Provide the (x, y) coordinate of the cell's center where the given text is located.  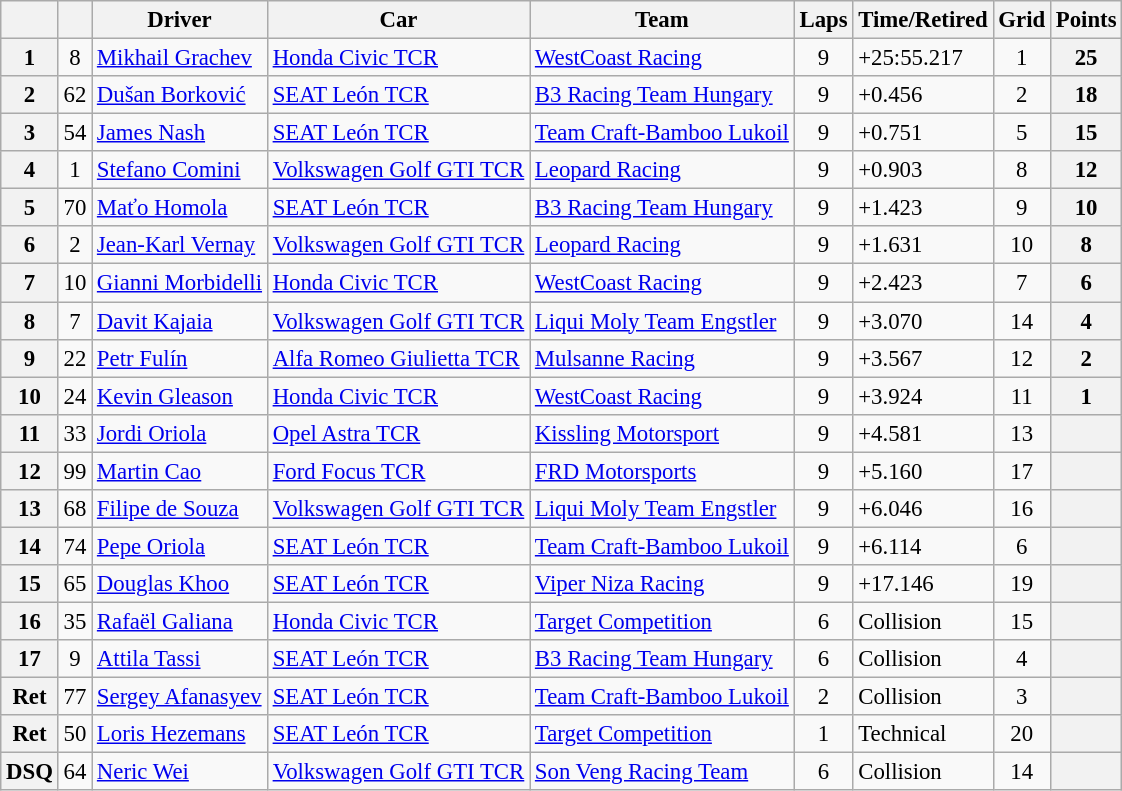
Car (398, 20)
+4.581 (923, 433)
65 (74, 584)
25 (1086, 58)
68 (74, 509)
+2.423 (923, 283)
Viper Niza Racing (662, 584)
Pepe Oriola (180, 546)
Attila Tassi (180, 659)
Technical (923, 734)
Time/Retired (923, 20)
+3.924 (923, 396)
+3.070 (923, 321)
James Nash (180, 133)
Team (662, 20)
Mikhail Grachev (180, 58)
+1.423 (923, 208)
FRD Motorsports (662, 471)
Gianni Morbidelli (180, 283)
+17.146 (923, 584)
Kevin Gleason (180, 396)
24 (74, 396)
33 (74, 433)
Stefano Comini (180, 170)
+0.903 (923, 170)
70 (74, 208)
64 (74, 772)
Laps (824, 20)
Neric Wei (180, 772)
62 (74, 95)
Maťo Homola (180, 208)
22 (74, 358)
Kissling Motorsport (662, 433)
Points (1086, 20)
Ford Focus TCR (398, 471)
+6.046 (923, 509)
50 (74, 734)
+0.456 (923, 95)
Alfa Romeo Giulietta TCR (398, 358)
+25:55.217 (923, 58)
77 (74, 697)
Jordi Oriola (180, 433)
Sergey Afanasyev (180, 697)
Douglas Khoo (180, 584)
99 (74, 471)
35 (74, 621)
Son Veng Racing Team (662, 772)
Driver (180, 20)
Filipe de Souza (180, 509)
Opel Astra TCR (398, 433)
19 (1022, 584)
Mulsanne Racing (662, 358)
Loris Hezemans (180, 734)
+0.751 (923, 133)
Dušan Borković (180, 95)
Jean-Karl Vernay (180, 245)
DSQ (30, 772)
+6.114 (923, 546)
18 (1086, 95)
+1.631 (923, 245)
Martin Cao (180, 471)
20 (1022, 734)
+3.567 (923, 358)
+5.160 (923, 471)
Rafaël Galiana (180, 621)
Grid (1022, 20)
54 (74, 133)
Davit Kajaia (180, 321)
Petr Fulín (180, 358)
74 (74, 546)
